From the cell containing the given text, extract its center point as [X, Y] coordinate. 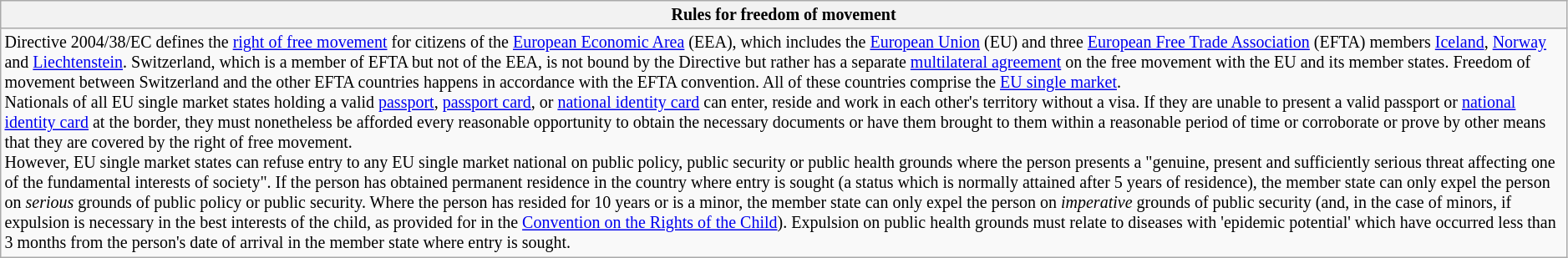
Rules for freedom of movement [784, 15]
